Output the (X, Y) coordinate of the center of the cell containing the given text.  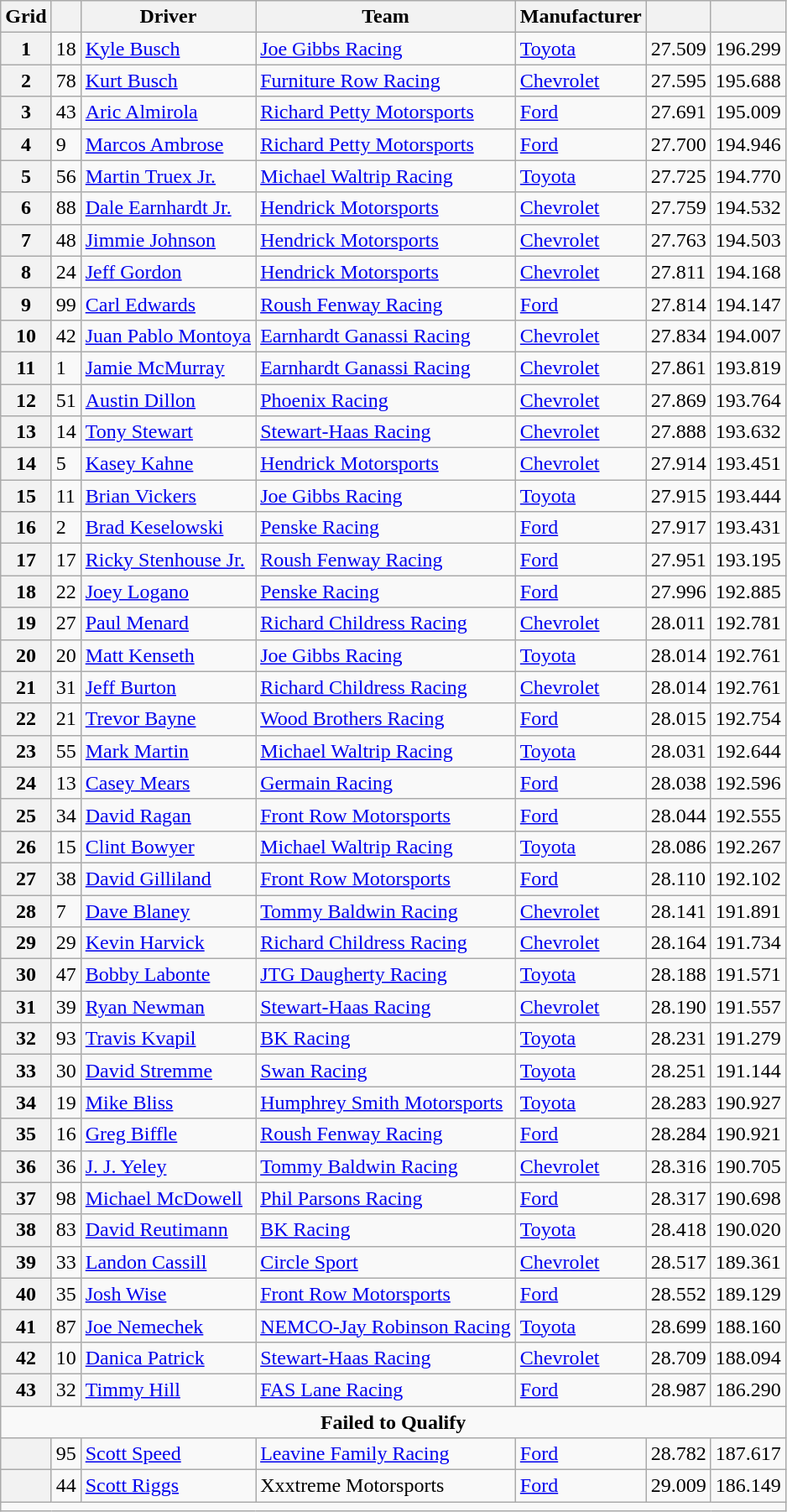
28.283 (678, 1103)
28.316 (678, 1166)
Failed to Qualify (393, 1422)
28.038 (678, 783)
192.267 (748, 847)
Clint Bowyer (168, 847)
Jamie McMurray (168, 368)
28.011 (678, 623)
Xxxtreme Motorsports (386, 1486)
Austin Dillon (168, 400)
27.725 (678, 176)
27.951 (678, 560)
189.129 (748, 1294)
28.044 (678, 815)
193.431 (748, 528)
Ryan Newman (168, 1007)
23 (26, 751)
25 (26, 815)
191.891 (748, 910)
Grid (26, 17)
41 (26, 1326)
190.927 (748, 1103)
27.763 (678, 240)
99 (65, 304)
27.811 (678, 272)
28.782 (678, 1454)
Aric Almirola (168, 112)
27.700 (678, 144)
28.086 (678, 847)
192.555 (748, 815)
28.284 (678, 1134)
188.160 (748, 1326)
27.691 (678, 112)
4 (26, 144)
78 (65, 81)
27.861 (678, 368)
194.147 (748, 304)
47 (65, 975)
Tony Stewart (168, 432)
Germain Racing (386, 783)
Bobby Labonte (168, 975)
28.110 (678, 879)
JTG Daugherty Racing (386, 975)
Jeff Burton (168, 687)
Team (386, 17)
187.617 (748, 1454)
191.144 (748, 1071)
27.834 (678, 336)
28.987 (678, 1389)
29.009 (678, 1486)
Wood Brothers Racing (386, 719)
28.709 (678, 1358)
190.921 (748, 1134)
194.503 (748, 240)
Greg Biffle (168, 1134)
Leavine Family Racing (386, 1454)
Scott Riggs (168, 1486)
Brian Vickers (168, 496)
93 (65, 1039)
27.595 (678, 81)
28.031 (678, 751)
Michael McDowell (168, 1198)
194.770 (748, 176)
37 (26, 1198)
189.361 (748, 1262)
188.094 (748, 1358)
192.596 (748, 783)
David Gilliland (168, 879)
Mike Bliss (168, 1103)
26 (26, 847)
Danica Patrick (168, 1358)
28.418 (678, 1230)
Scott Speed (168, 1454)
28.188 (678, 975)
Mark Martin (168, 751)
Landon Cassill (168, 1262)
27.759 (678, 208)
Trevor Bayne (168, 719)
Matt Kenseth (168, 655)
Dave Blaney (168, 910)
98 (65, 1198)
95 (65, 1454)
193.195 (748, 560)
Marcos Ambrose (168, 144)
191.734 (748, 943)
193.451 (748, 464)
186.149 (748, 1486)
88 (65, 208)
Josh Wise (168, 1294)
192.644 (748, 751)
12 (26, 400)
NEMCO-Jay Robinson Racing (386, 1326)
28.164 (678, 943)
6 (26, 208)
83 (65, 1230)
51 (65, 400)
193.444 (748, 496)
194.007 (748, 336)
Ricky Stenhouse Jr. (168, 560)
Juan Pablo Montoya (168, 336)
27.814 (678, 304)
27.914 (678, 464)
Martin Truex Jr. (168, 176)
194.168 (748, 272)
192.885 (748, 592)
28.141 (678, 910)
Timmy Hill (168, 1389)
Furniture Row Racing (386, 81)
David Stremme (168, 1071)
28 (26, 910)
48 (65, 240)
28.015 (678, 719)
Jeff Gordon (168, 272)
Jimmie Johnson (168, 240)
194.946 (748, 144)
193.819 (748, 368)
56 (65, 176)
28.251 (678, 1071)
55 (65, 751)
28.231 (678, 1039)
27.869 (678, 400)
192.102 (748, 879)
Humphrey Smith Motorsports (386, 1103)
Paul Menard (168, 623)
Dale Earnhardt Jr. (168, 208)
Brad Keselowski (168, 528)
191.557 (748, 1007)
Travis Kvapil (168, 1039)
28.552 (678, 1294)
27.509 (678, 49)
190.698 (748, 1198)
David Ragan (168, 815)
Joey Logano (168, 592)
Casey Mears (168, 783)
27.917 (678, 528)
Kevin Harvick (168, 943)
192.754 (748, 719)
195.688 (748, 81)
193.764 (748, 400)
87 (65, 1326)
Phoenix Racing (386, 400)
Circle Sport (386, 1262)
Joe Nemechek (168, 1326)
28.317 (678, 1198)
FAS Lane Racing (386, 1389)
28.517 (678, 1262)
Swan Racing (386, 1071)
186.290 (748, 1389)
40 (26, 1294)
190.705 (748, 1166)
190.020 (748, 1230)
J. J. Yeley (168, 1166)
193.632 (748, 432)
3 (26, 112)
196.299 (748, 49)
195.009 (748, 112)
191.571 (748, 975)
28.699 (678, 1326)
192.781 (748, 623)
194.532 (748, 208)
Kurt Busch (168, 81)
27.996 (678, 592)
8 (26, 272)
27.888 (678, 432)
Kyle Busch (168, 49)
Driver (168, 17)
Kasey Kahne (168, 464)
Manufacturer (581, 17)
David Reutimann (168, 1230)
191.279 (748, 1039)
27.915 (678, 496)
Carl Edwards (168, 304)
Phil Parsons Racing (386, 1198)
44 (65, 1486)
28.190 (678, 1007)
